Extract the (X, Y) coordinate from the center of the cell holding the provided text.  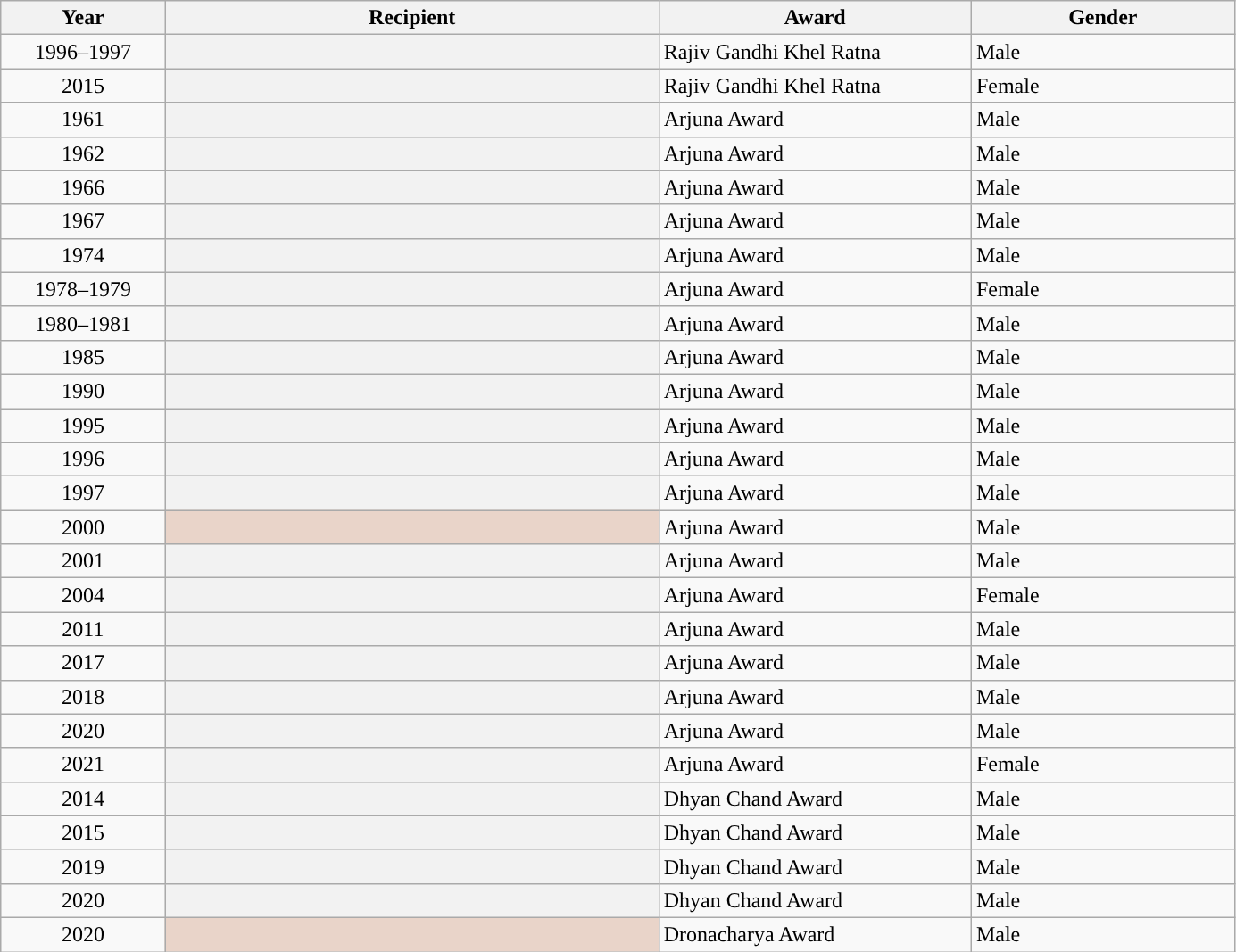
1961 (83, 120)
2000 (83, 527)
2004 (83, 595)
1967 (83, 221)
2014 (83, 799)
Dronacharya Award (815, 934)
2017 (83, 663)
Gender (1103, 18)
2011 (83, 629)
1980–1981 (83, 323)
1996 (83, 459)
2019 (83, 866)
1997 (83, 493)
2018 (83, 697)
2001 (83, 561)
Award (815, 18)
1985 (83, 357)
1995 (83, 426)
1974 (83, 255)
2021 (83, 765)
Recipient (412, 18)
1990 (83, 391)
1962 (83, 153)
1978–1979 (83, 289)
1966 (83, 187)
Year (83, 18)
1996–1997 (83, 52)
